Locate the cell with the specified text and output its [x, y] center coordinate. 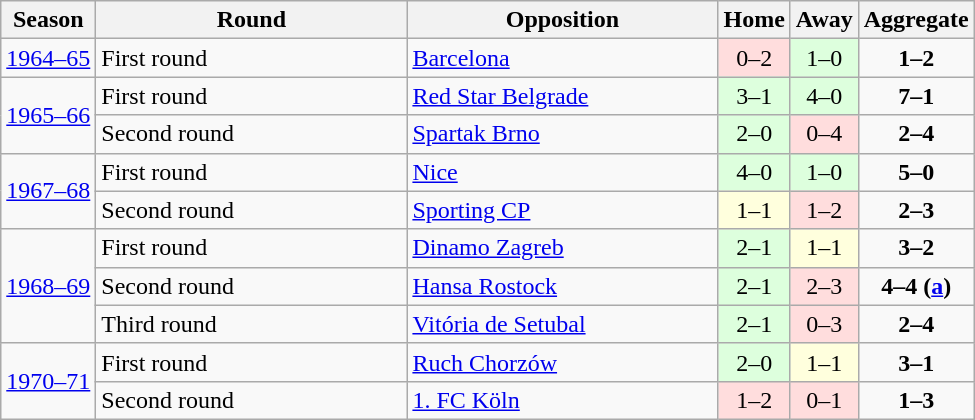
Opposition [562, 20]
Barcelona [562, 58]
Home [754, 20]
1967–68 [48, 191]
4–4 (a) [916, 286]
Spartak Brno [562, 134]
0–2 [754, 58]
1968–69 [48, 286]
Ruch Chorzów [562, 362]
1. FC Köln [562, 400]
Away [824, 20]
Third round [252, 324]
Season [48, 20]
Sporting CP [562, 210]
1965–66 [48, 115]
7–1 [916, 96]
Nice [562, 172]
Round [252, 20]
1970–71 [48, 381]
0–4 [824, 134]
Red Star Belgrade [562, 96]
Hansa Rostock [562, 286]
5–0 [916, 172]
1–3 [916, 400]
Aggregate [916, 20]
Vitória de Setubal [562, 324]
0–3 [824, 324]
1964–65 [48, 58]
3–2 [916, 248]
0–1 [824, 400]
Dinamo Zagreb [562, 248]
